Return the (X, Y) coordinate for the center point of the cell that contains the specified text.  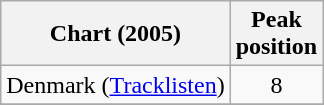
8 (276, 85)
Denmark (Tracklisten) (116, 85)
Peakposition (276, 34)
Chart (2005) (116, 34)
